Pinpoint the cell where the given text exists, returning its (x, y) midpoint coordinate. 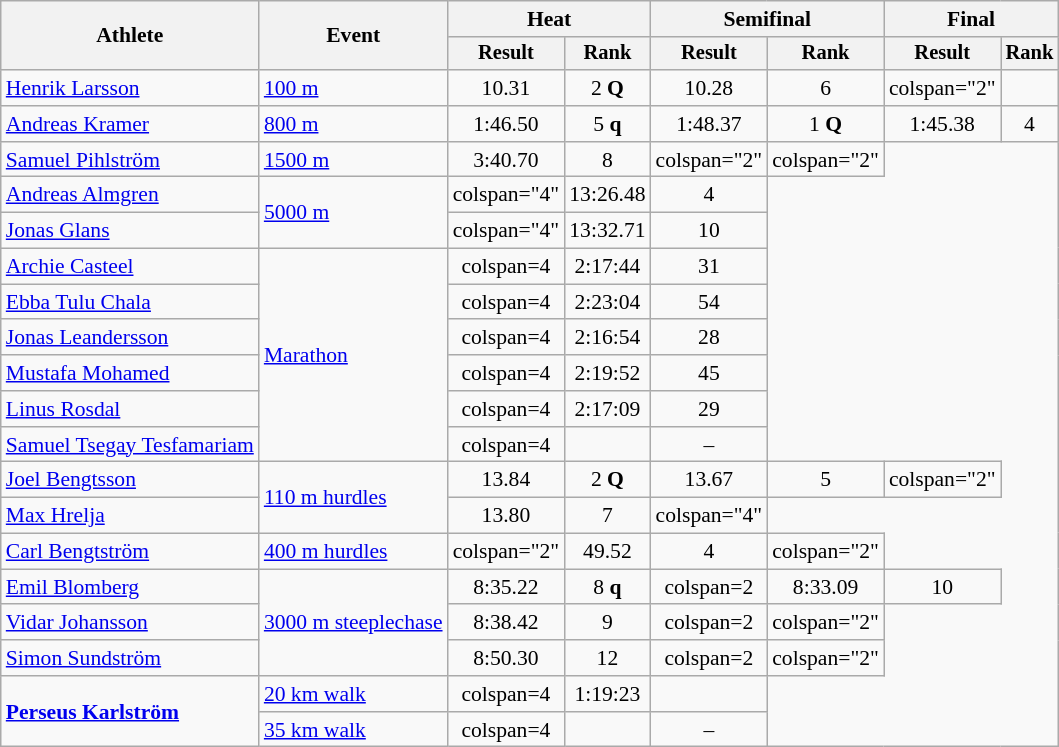
49.52 (607, 552)
800 m (354, 124)
8:35.22 (506, 587)
3:40.70 (506, 160)
10.28 (710, 88)
Ebba Tulu Chala (130, 302)
1:48.37 (710, 124)
29 (710, 409)
20 km walk (354, 694)
Heat (550, 19)
8:50.30 (506, 658)
1:19:23 (607, 694)
3000 m steeplechase (354, 622)
Final (971, 19)
13.67 (710, 480)
8 (607, 160)
Semifinal (768, 19)
Event (354, 36)
Henrik Larsson (130, 88)
– (710, 445)
Andreas Almgren (130, 195)
7 (607, 516)
28 (710, 338)
Vidar Johansson (130, 623)
1:45.38 (942, 124)
13:32.71 (607, 231)
12 (607, 658)
2:23:04 (607, 302)
Linus Rosdal (130, 409)
54 (710, 302)
1500 m (354, 160)
8 q (607, 587)
13.84 (506, 480)
Samuel Pihlström (130, 160)
Simon Sundström (130, 658)
5 (826, 480)
9 (607, 623)
13:26.48 (607, 195)
110 m hurdles (354, 498)
1 Q (826, 124)
6 (826, 88)
5 q (607, 124)
Athlete (130, 36)
Marathon (354, 356)
100 m (354, 88)
Jonas Glans (130, 231)
Samuel Tsegay Tesfamariam (130, 445)
Andreas Kramer (130, 124)
5000 m (354, 212)
400 m hurdles (354, 552)
Mustafa Mohamed (130, 373)
Jonas Leandersson (130, 338)
Perseus Karlström (130, 712)
1:46.50 (506, 124)
Joel Bengtsson (130, 480)
10.31 (506, 88)
45 (710, 373)
Emil Blomberg (130, 587)
8:38.42 (506, 623)
Max Hrelja (130, 516)
Carl Bengtström (130, 552)
Archie Casteel (130, 267)
31 (710, 267)
13.80 (506, 516)
2:17:09 (607, 409)
8:33.09 (826, 587)
2:16:54 (607, 338)
2:19:52 (607, 373)
2:17:44 (607, 267)
